Determine the (X, Y) coordinate at the center of the cell enclosing the given text.  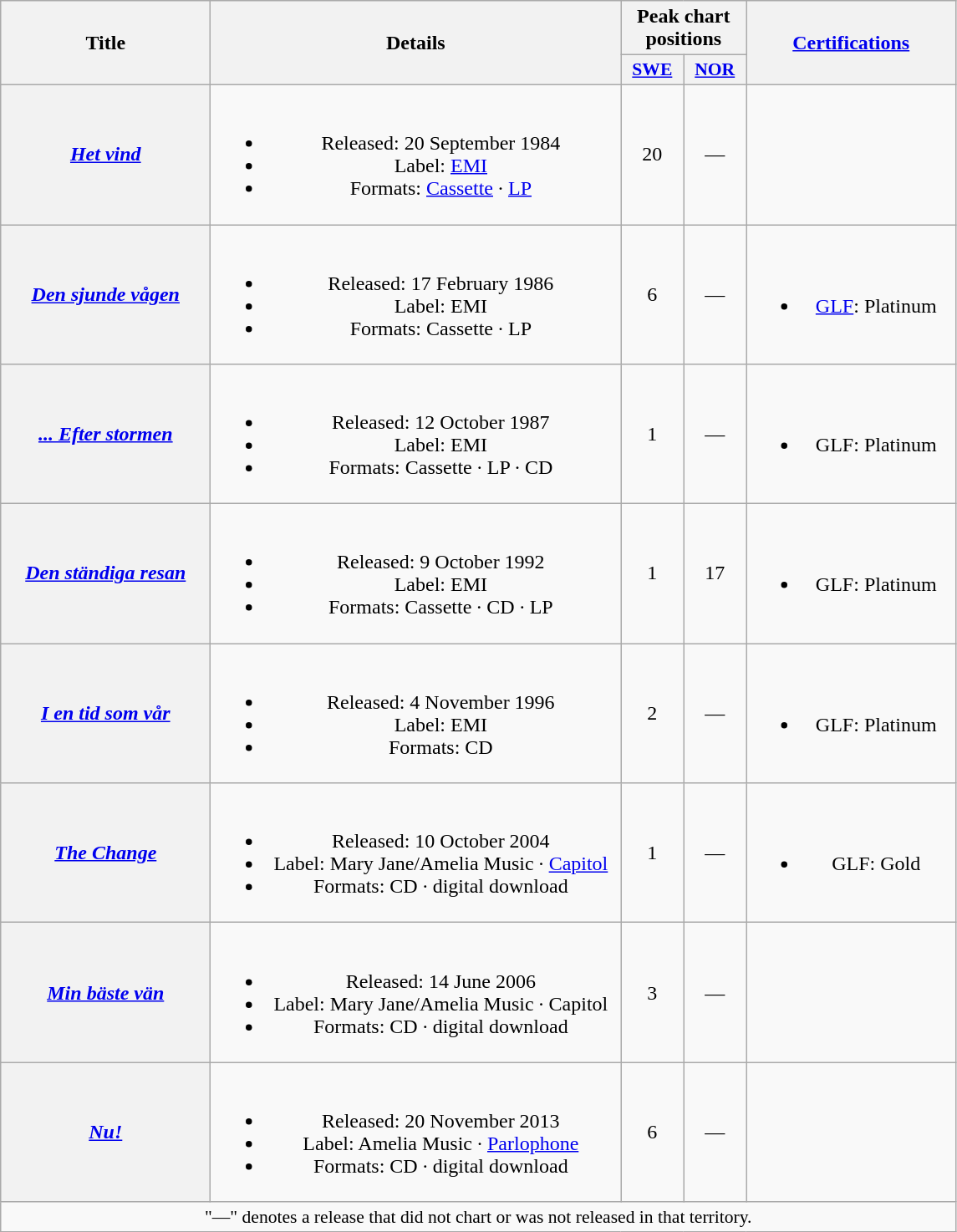
The Change (105, 853)
3 (652, 993)
Released: 12 October 1987Label: EMIFormats: Cassette · LP · CD (416, 435)
Peak chart positions (684, 28)
Released: 20 September 1984Label: EMIFormats: Cassette · LP (416, 154)
"—" denotes a release that did not chart or was not released in that territory. (478, 1217)
2 (652, 714)
Title (105, 43)
Nu! (105, 1132)
Min bäste vän (105, 993)
Het vind (105, 154)
Released: 4 November 1996Label: EMIFormats: CD (416, 714)
NOR (715, 70)
Certifications (851, 43)
Details (416, 43)
GLF: Gold (851, 853)
Released: 9 October 1992Label: EMIFormats: Cassette · CD · LP (416, 573)
20 (652, 154)
Released: 20 November 2013Label: Amelia Music · ParlophoneFormats: CD · digital download (416, 1132)
... Efter stormen (105, 435)
I en tid som vår (105, 714)
SWE (652, 70)
Den sjunde vågen (105, 294)
Released: 10 October 2004Label: Mary Jane/Amelia Music · CapitolFormats: CD · digital download (416, 853)
17 (715, 573)
Released: 17 February 1986Label: EMIFormats: Cassette · LP (416, 294)
Released: 14 June 2006Label: Mary Jane/Amelia Music · CapitolFormats: CD · digital download (416, 993)
Den ständiga resan (105, 573)
